Determine the (x, y) coordinate at the center of the cell enclosing the given text.  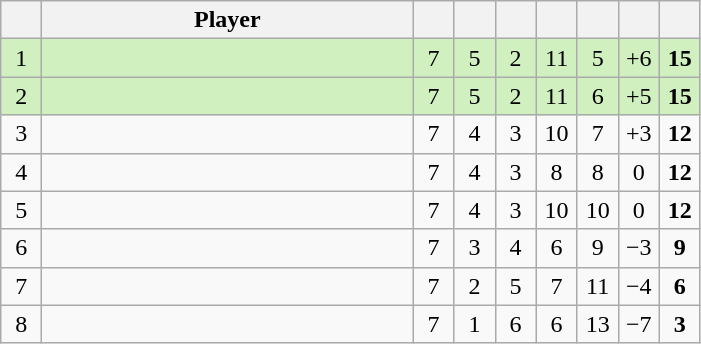
+5 (638, 96)
−4 (638, 286)
−7 (638, 324)
Player (228, 20)
+3 (638, 134)
13 (598, 324)
−3 (638, 248)
+6 (638, 58)
